Provide the [x, y] coordinate of the cell's center where the given text is located.  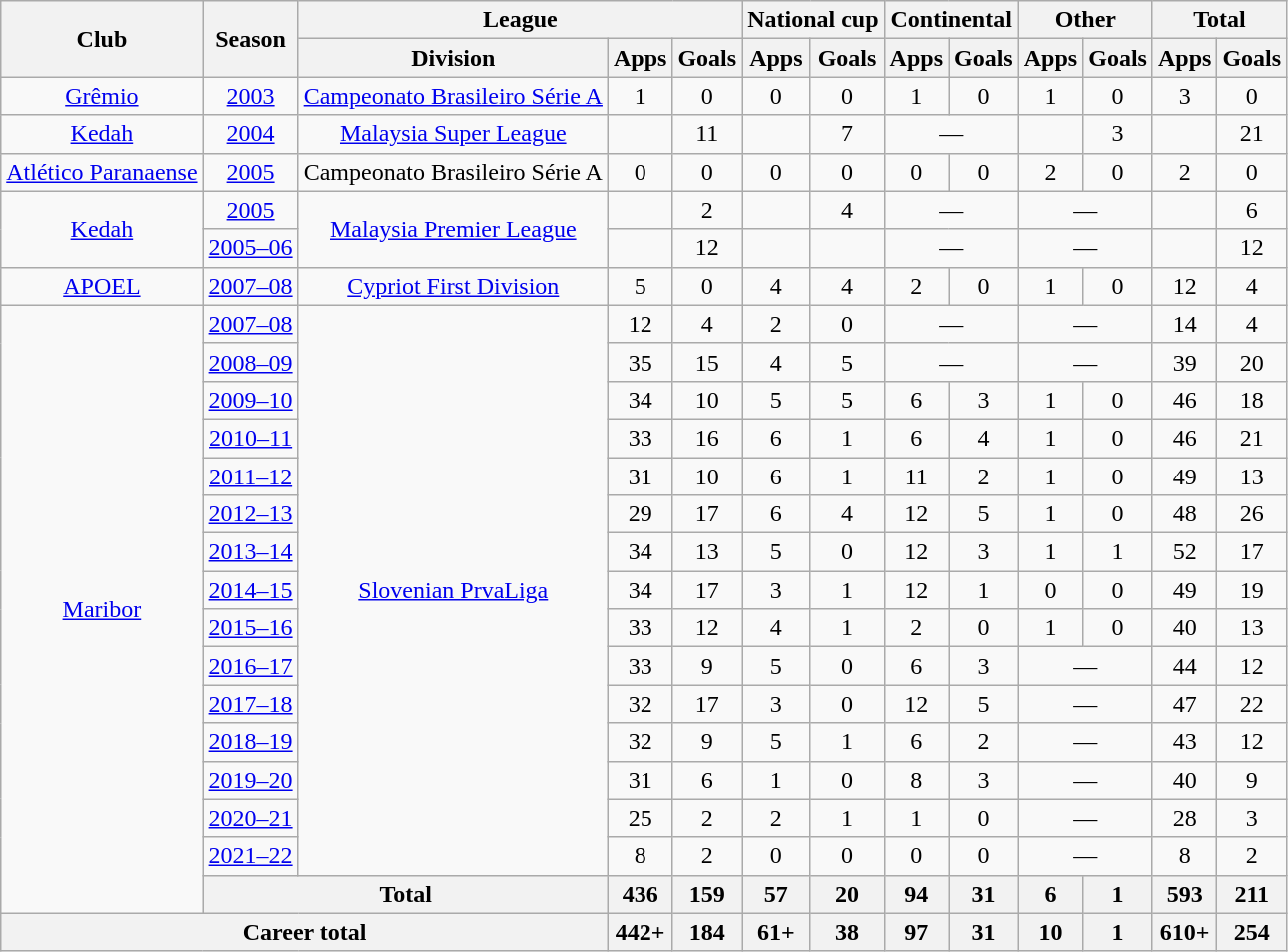
2015–16 [250, 628]
Club [102, 39]
2018–19 [250, 742]
593 [1184, 894]
43 [1184, 742]
Grêmio [102, 96]
436 [640, 894]
2019–20 [250, 780]
2003 [250, 96]
2020–21 [250, 818]
22 [1252, 704]
26 [1252, 514]
94 [916, 894]
28 [1184, 818]
7 [847, 134]
16 [707, 438]
Malaysia Super League [453, 134]
APOEL [102, 286]
254 [1252, 932]
Atlético Paranaense [102, 172]
184 [707, 932]
47 [1184, 704]
Continental [951, 20]
29 [640, 514]
2010–11 [250, 438]
14 [1184, 324]
2005–06 [250, 248]
159 [707, 894]
National cup [813, 20]
211 [1252, 894]
97 [916, 932]
Other [1085, 20]
Career total [305, 932]
Malaysia Premier League [453, 229]
44 [1184, 666]
35 [640, 362]
2016–17 [250, 666]
2011–12 [250, 476]
61+ [776, 932]
25 [640, 818]
57 [776, 894]
610+ [1184, 932]
15 [707, 362]
48 [1184, 514]
2008–09 [250, 362]
2017–18 [250, 704]
Slovenian PrvaLiga [453, 589]
19 [1252, 590]
2013–14 [250, 552]
2004 [250, 134]
League [520, 20]
52 [1184, 552]
2009–10 [250, 400]
442+ [640, 932]
Season [250, 39]
Maribor [102, 609]
Division [453, 58]
18 [1252, 400]
Cypriot First Division [453, 286]
38 [847, 932]
2021–22 [250, 856]
2012–13 [250, 514]
2014–15 [250, 590]
39 [1184, 362]
